Identify which cell holds the provided text, then report its (X, Y) central coordinate. 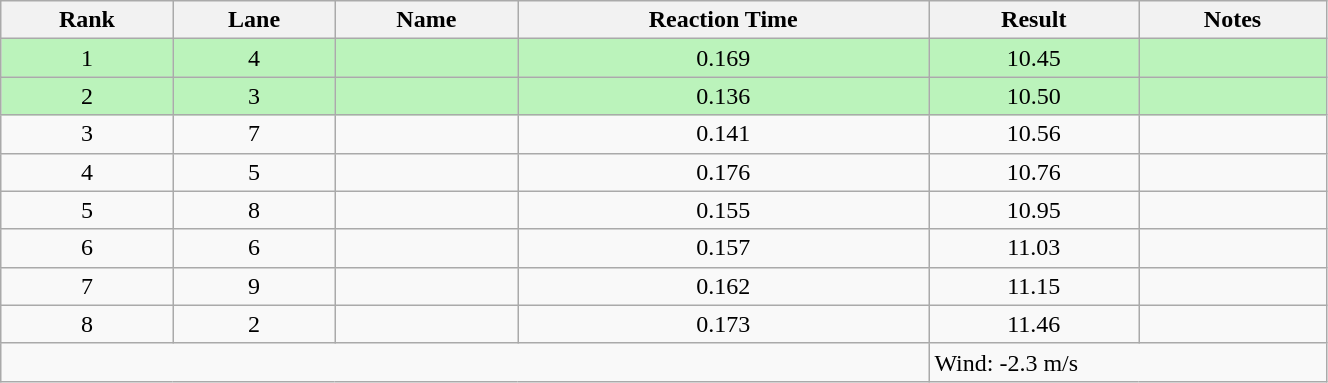
0.169 (724, 58)
10.50 (1034, 96)
0.162 (724, 286)
Wind: -2.3 m/s (1128, 362)
0.141 (724, 134)
Result (1034, 20)
11.15 (1034, 286)
0.176 (724, 172)
0.155 (724, 210)
9 (254, 286)
0.157 (724, 248)
11.03 (1034, 248)
Notes (1233, 20)
10.76 (1034, 172)
10.45 (1034, 58)
10.95 (1034, 210)
10.56 (1034, 134)
1 (87, 58)
0.173 (724, 324)
Reaction Time (724, 20)
11.46 (1034, 324)
Lane (254, 20)
Name (426, 20)
0.136 (724, 96)
Rank (87, 20)
